Search for the cell housing the specified text and yield its [X, Y] center coordinate. 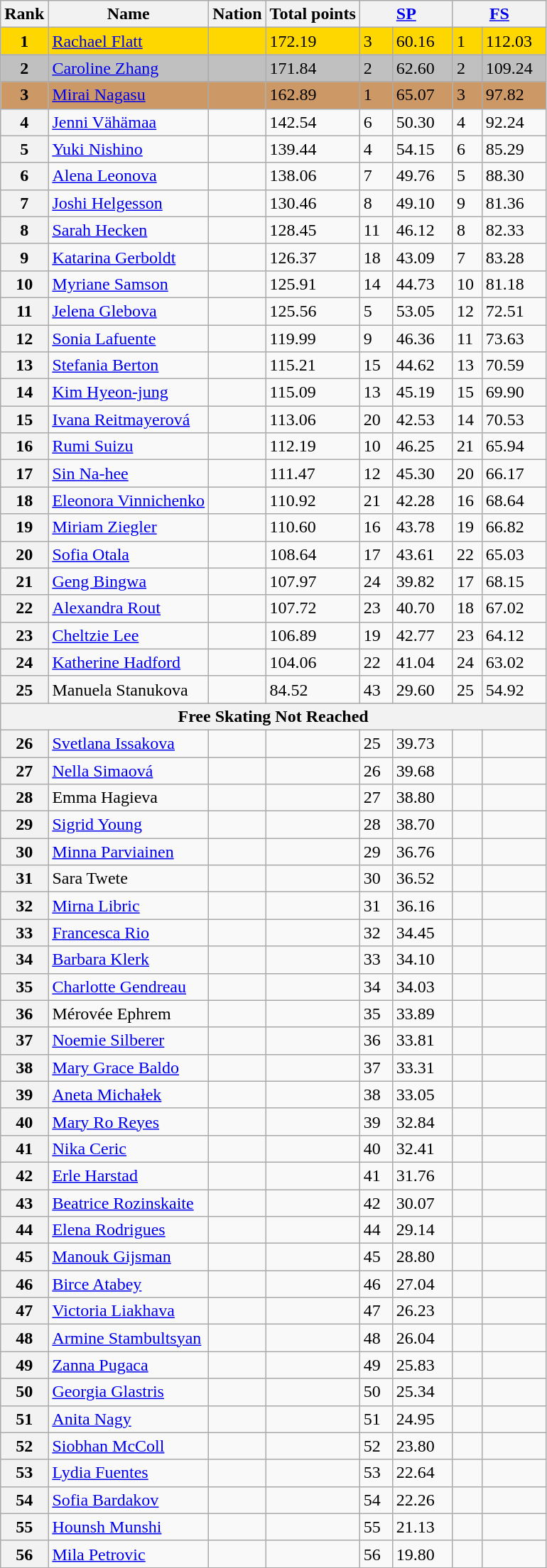
45.30 [422, 473]
Nation [237, 14]
Jelena Glebova [129, 311]
Mérovée Ephrem [129, 1014]
Caroline Zhang [129, 68]
Hounsh Munshi [129, 1527]
81.18 [514, 284]
Geng Bingwa [129, 581]
171.84 [313, 68]
88.30 [514, 176]
21.13 [422, 1527]
Svetlana Issakova [129, 743]
42.28 [422, 500]
67.02 [514, 608]
64.12 [514, 635]
Rachael Flatt [129, 41]
38.70 [422, 825]
46.25 [422, 446]
Victoria Liakhava [129, 1311]
Cheltzie Lee [129, 635]
46.12 [422, 230]
54.92 [514, 689]
33.05 [422, 1095]
32.41 [422, 1148]
115.09 [313, 393]
27.04 [422, 1284]
Alena Leonova [129, 176]
81.36 [514, 203]
38.80 [422, 798]
Sofia Otala [129, 554]
Mirai Nagasu [129, 95]
83.28 [514, 257]
Nella Simaová [129, 770]
29.60 [422, 689]
139.44 [313, 149]
125.91 [313, 284]
119.99 [313, 339]
109.24 [514, 68]
126.37 [313, 257]
107.97 [313, 581]
Charlotte Gendreau [129, 987]
46.36 [422, 339]
97.82 [514, 95]
SP [406, 14]
Armine Stambultsyan [129, 1338]
82.33 [514, 230]
Zanna Pugaca [129, 1365]
Siobhan McColl [129, 1446]
Alexandra Rout [129, 608]
70.59 [514, 366]
49.10 [422, 203]
Mila Petrovic [129, 1554]
34.03 [422, 987]
Sofia Bardakov [129, 1500]
Erle Harstad [129, 1175]
43.78 [422, 527]
29.14 [422, 1230]
112.03 [514, 41]
Francesca Rio [129, 933]
92.24 [514, 122]
24.95 [422, 1419]
43.09 [422, 257]
65.94 [514, 446]
60.16 [422, 41]
128.45 [313, 230]
Anita Nagy [129, 1419]
68.15 [514, 581]
Aneta Michałek [129, 1095]
Katherine Hadford [129, 662]
138.06 [313, 176]
Katarina Gerboldt [129, 257]
54.15 [422, 149]
65.07 [422, 95]
66.17 [514, 473]
Mary Ro Reyes [129, 1122]
22.64 [422, 1473]
42.77 [422, 635]
49.76 [422, 176]
110.60 [313, 527]
36.76 [422, 852]
142.54 [313, 122]
36.52 [422, 879]
FS [499, 14]
28.80 [422, 1257]
Elena Rodrigues [129, 1230]
45.19 [422, 393]
Birce Atabey [129, 1284]
26.23 [422, 1311]
Georgia Glastris [129, 1392]
39.73 [422, 743]
125.56 [313, 311]
62.60 [422, 68]
Myriane Samson [129, 284]
66.82 [514, 527]
Jenni Vähämaa [129, 122]
Manouk Gijsman [129, 1257]
50.30 [422, 122]
85.29 [514, 149]
Yuki Nishino [129, 149]
Total points [313, 14]
Noemie Silberer [129, 1041]
Ivana Reitmayerová [129, 420]
Eleonora Vinnichenko [129, 500]
112.19 [313, 446]
53.05 [422, 311]
104.06 [313, 662]
39.82 [422, 581]
33.89 [422, 1014]
70.53 [514, 420]
115.21 [313, 366]
73.63 [514, 339]
Manuela Stanukova [129, 689]
106.89 [313, 635]
65.03 [514, 554]
63.02 [514, 662]
Minna Parviainen [129, 852]
172.19 [313, 41]
23.80 [422, 1446]
39.68 [422, 770]
26.04 [422, 1338]
Kim Hyeon-jung [129, 393]
Sonia Lafuente [129, 339]
Mary Grace Baldo [129, 1068]
34.45 [422, 933]
25.83 [422, 1365]
33.81 [422, 1041]
Rumi Suizu [129, 446]
30.07 [422, 1203]
44.73 [422, 284]
110.92 [313, 500]
111.47 [313, 473]
Miriam Ziegler [129, 527]
33.31 [422, 1068]
113.06 [313, 420]
Mirna Libric [129, 906]
69.90 [514, 393]
162.89 [313, 95]
Name [129, 14]
Rank [24, 14]
22.26 [422, 1500]
68.64 [514, 500]
34.10 [422, 960]
19.80 [422, 1554]
Sigrid Young [129, 825]
25.34 [422, 1392]
130.46 [313, 203]
42.53 [422, 420]
107.72 [313, 608]
Barbara Klerk [129, 960]
Sara Twete [129, 879]
Emma Hagieva [129, 798]
108.64 [313, 554]
40.70 [422, 608]
Stefania Berton [129, 366]
43.61 [422, 554]
41.04 [422, 662]
32.84 [422, 1122]
31.76 [422, 1175]
Beatrice Rozinskaite [129, 1203]
36.16 [422, 906]
Nika Ceric [129, 1148]
Free Skating Not Reached [273, 716]
Sin Na-hee [129, 473]
Joshi Helgesson [129, 203]
72.51 [514, 311]
Lydia Fuentes [129, 1473]
44.62 [422, 366]
84.52 [313, 689]
Sarah Hecken [129, 230]
